Find where the given text appears and provide that cell's center as (X, Y) coordinate. 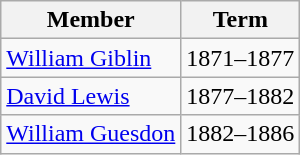
1871–1877 (240, 58)
1882–1886 (240, 134)
Term (240, 20)
William Giblin (91, 58)
David Lewis (91, 96)
William Guesdon (91, 134)
Member (91, 20)
1877–1882 (240, 96)
